Locate the cell with the specified text and output its (X, Y) center coordinate. 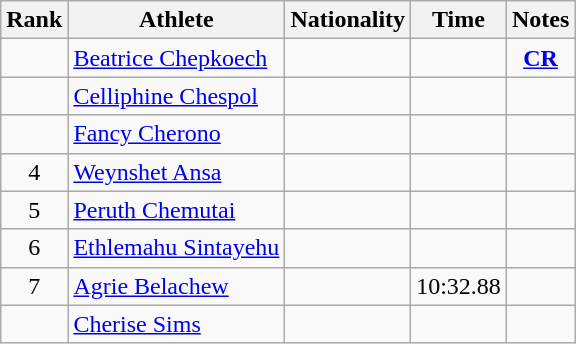
4 (34, 172)
Ethlemahu Sintayehu (176, 248)
Fancy Cherono (176, 134)
Beatrice Chepkoech (176, 58)
10:32.88 (459, 286)
Weynshet Ansa (176, 172)
5 (34, 210)
Athlete (176, 20)
Celliphine Chespol (176, 96)
Rank (34, 20)
7 (34, 286)
CR (540, 58)
Agrie Belachew (176, 286)
Notes (540, 20)
Time (459, 20)
6 (34, 248)
Peruth Chemutai (176, 210)
Nationality (348, 20)
Cherise Sims (176, 324)
